Return (X, Y) of the center of cell containing provided text 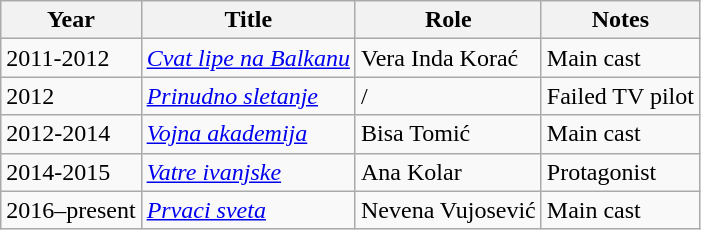
Prvaci sveta (248, 210)
2016–present (71, 210)
/ (448, 96)
Year (71, 20)
Cvat lipe na Balkanu (248, 58)
Vojna akademija (248, 134)
2014-2015 (71, 172)
Protagonist (620, 172)
Failed TV pilot (620, 96)
2011-2012 (71, 58)
Ana Kolar (448, 172)
Role (448, 20)
Prinudno sletanje (248, 96)
Vera Inda Korać (448, 58)
Title (248, 20)
2012 (71, 96)
Nevena Vujosević (448, 210)
Notes (620, 20)
Vatre ivanjske (248, 172)
Bisa Tomić (448, 134)
2012-2014 (71, 134)
